Identify which cell holds the provided text, then report its (x, y) central coordinate. 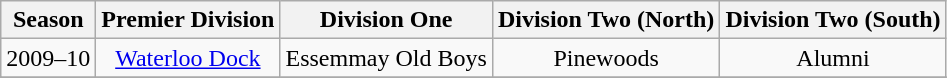
Premier Division (188, 20)
Division Two (South) (833, 20)
Alumni (833, 58)
2009–10 (48, 58)
Pinewoods (606, 58)
Division One (386, 20)
Division Two (North) (606, 20)
Essemmay Old Boys (386, 58)
Waterloo Dock (188, 58)
Season (48, 20)
